Locate the cell with the specified text and output its [X, Y] center coordinate. 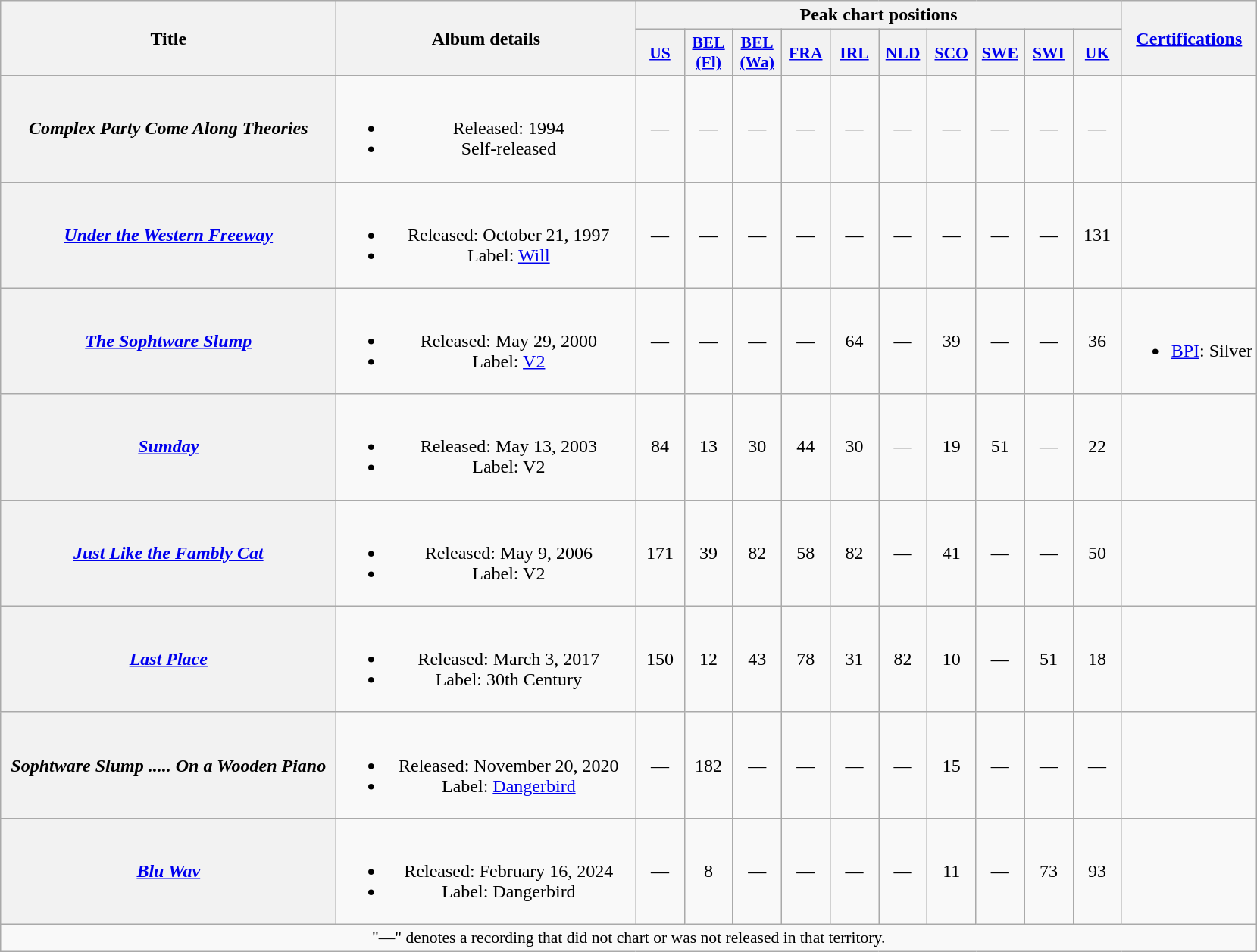
50 [1097, 553]
150 [660, 659]
Just Like the Fambly Cat [168, 553]
BPI: Silver [1189, 341]
BEL(Fl) [708, 53]
78 [805, 659]
Album details [486, 38]
IRL [854, 53]
"—" denotes a recording that did not chart or was not released in that territory. [629, 938]
UK [1097, 53]
58 [805, 553]
Complex Party Come Along Theories [168, 129]
Under the Western Freeway [168, 235]
BEL(Wa) [757, 53]
12 [708, 659]
Certifications [1189, 38]
US [660, 53]
Released: May 29, 2000Label: V2 [486, 341]
Released: November 20, 2020Label: Dangerbird [486, 765]
13 [708, 447]
Released: May 13, 2003Label: V2 [486, 447]
10 [952, 659]
Released: 1994Self-released [486, 129]
19 [952, 447]
Last Place [168, 659]
Released: February 16, 2024Label: Dangerbird [486, 871]
15 [952, 765]
Title [168, 38]
84 [660, 447]
Released: October 21, 1997Label: Will [486, 235]
18 [1097, 659]
36 [1097, 341]
NLD [903, 53]
22 [1097, 447]
SWI [1049, 53]
73 [1049, 871]
The Sophtware Slump [168, 341]
SWE [1000, 53]
Released: March 3, 2017Label: 30th Century [486, 659]
Sophtware Slump ..... On a Wooden Piano [168, 765]
41 [952, 553]
43 [757, 659]
182 [708, 765]
Blu Wav [168, 871]
FRA [805, 53]
131 [1097, 235]
64 [854, 341]
93 [1097, 871]
31 [854, 659]
SCO [952, 53]
Sumday [168, 447]
8 [708, 871]
44 [805, 447]
Peak chart positions [879, 15]
Released: May 9, 2006Label: V2 [486, 553]
11 [952, 871]
171 [660, 553]
